Identify which cell holds the provided text, then report its [X, Y] central coordinate. 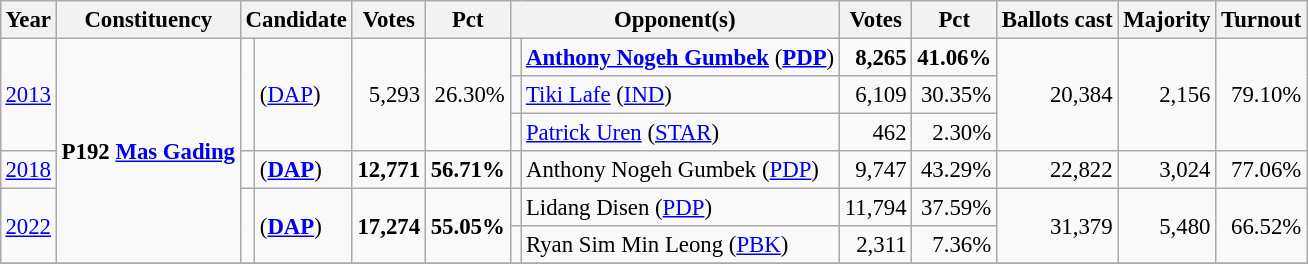
5,293 [388, 94]
20,384 [1058, 94]
Constituency [148, 20]
Majority [1167, 20]
2,311 [875, 245]
2.30% [954, 133]
9,747 [875, 170]
Tiki Lafe (IND) [680, 95]
2018 [28, 170]
79.10% [1262, 94]
12,771 [388, 170]
41.06% [954, 57]
Lidang Disen (PDP) [680, 208]
Ryan Sim Min Leong (PBK) [680, 245]
P192 Mas Gading [148, 151]
Patrick Uren (STAR) [680, 133]
2,156 [1167, 94]
17,274 [388, 226]
Opponent(s) [674, 20]
2022 [28, 226]
Year [28, 20]
11,794 [875, 208]
56.71% [468, 170]
Ballots cast [1058, 20]
30.35% [954, 95]
Turnout [1262, 20]
7.36% [954, 245]
37.59% [954, 208]
43.29% [954, 170]
31,379 [1058, 226]
55.05% [468, 226]
8,265 [875, 57]
22,822 [1058, 170]
66.52% [1262, 226]
462 [875, 133]
Candidate [296, 20]
26.30% [468, 94]
3,024 [1167, 170]
6,109 [875, 95]
2013 [28, 94]
5,480 [1167, 226]
77.06% [1262, 170]
